Locate the cell with the specified text and output its (X, Y) center coordinate. 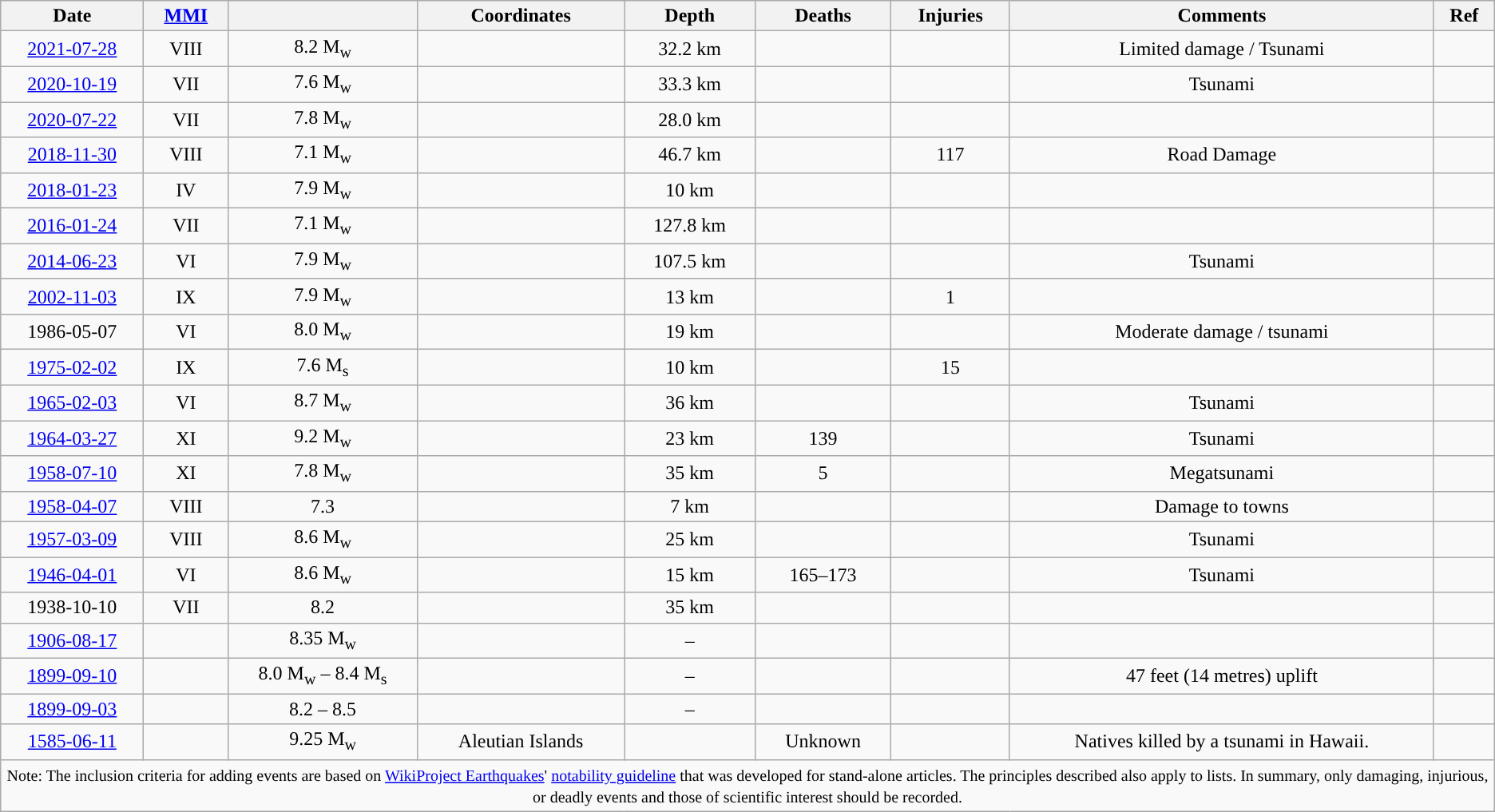
7.6 Ms (323, 367)
8.2 Mw (323, 49)
2021-07-28 (72, 49)
1899-09-10 (72, 675)
1986-05-07 (72, 332)
139 (823, 438)
47 feet (14 metres) uplift (1222, 675)
1957-03-09 (72, 539)
1906-08-17 (72, 640)
8.35 Mw (323, 640)
8.0 Mw – 8.4 Ms (323, 675)
107.5 km (690, 261)
Ref (1464, 16)
9.25 Mw (323, 742)
8.0 Mw (323, 332)
Megatsunami (1222, 473)
127.8 km (690, 226)
1958-04-07 (72, 506)
Unknown (823, 742)
2002-11-03 (72, 296)
19 km (690, 332)
36 km (690, 402)
2020-07-22 (72, 120)
15 km (690, 575)
Depth (690, 16)
Coordinates (521, 16)
1964-03-27 (72, 438)
32.2 km (690, 49)
2014-06-23 (72, 261)
Natives killed by a tsunami in Hawaii. (1222, 742)
Road Damage (1222, 155)
MMI (186, 16)
1899-09-03 (72, 709)
13 km (690, 296)
165–173 (823, 575)
Moderate damage / tsunami (1222, 332)
25 km (690, 539)
Damage to towns (1222, 506)
1585-06-11 (72, 742)
1965-02-03 (72, 402)
Limited damage / Tsunami (1222, 49)
1938-10-10 (72, 608)
15 (950, 367)
Aleutian Islands (521, 742)
Comments (1222, 16)
2018-11-30 (72, 155)
Injuries (950, 16)
46.7 km (690, 155)
IV (186, 190)
28.0 km (690, 120)
1946-04-01 (72, 575)
33.3 km (690, 84)
2020-10-19 (72, 84)
8.7 Mw (323, 402)
7 km (690, 506)
8.2 – 8.5 (323, 709)
2016-01-24 (72, 226)
23 km (690, 438)
Date (72, 16)
2018-01-23 (72, 190)
1 (950, 296)
Deaths (823, 16)
117 (950, 155)
7.6 Mw (323, 84)
1958-07-10 (72, 473)
1975-02-02 (72, 367)
5 (823, 473)
8.2 (323, 608)
9.2 Mw (323, 438)
7.3 (323, 506)
